Identify which cell holds the provided text, then report its (X, Y) central coordinate. 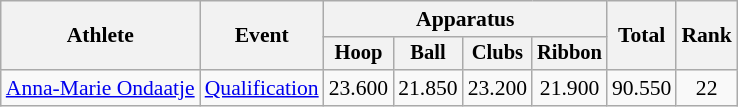
Hoop (358, 54)
90.550 (642, 88)
Apparatus (466, 19)
Event (262, 36)
Qualification (262, 88)
23.600 (358, 88)
22 (706, 88)
21.900 (570, 88)
Total (642, 36)
Ribbon (570, 54)
Ball (428, 54)
23.200 (498, 88)
Rank (706, 36)
Clubs (498, 54)
Athlete (100, 36)
21.850 (428, 88)
Anna-Marie Ondaatje (100, 88)
